Search for the cell housing the specified text and yield its (x, y) center coordinate. 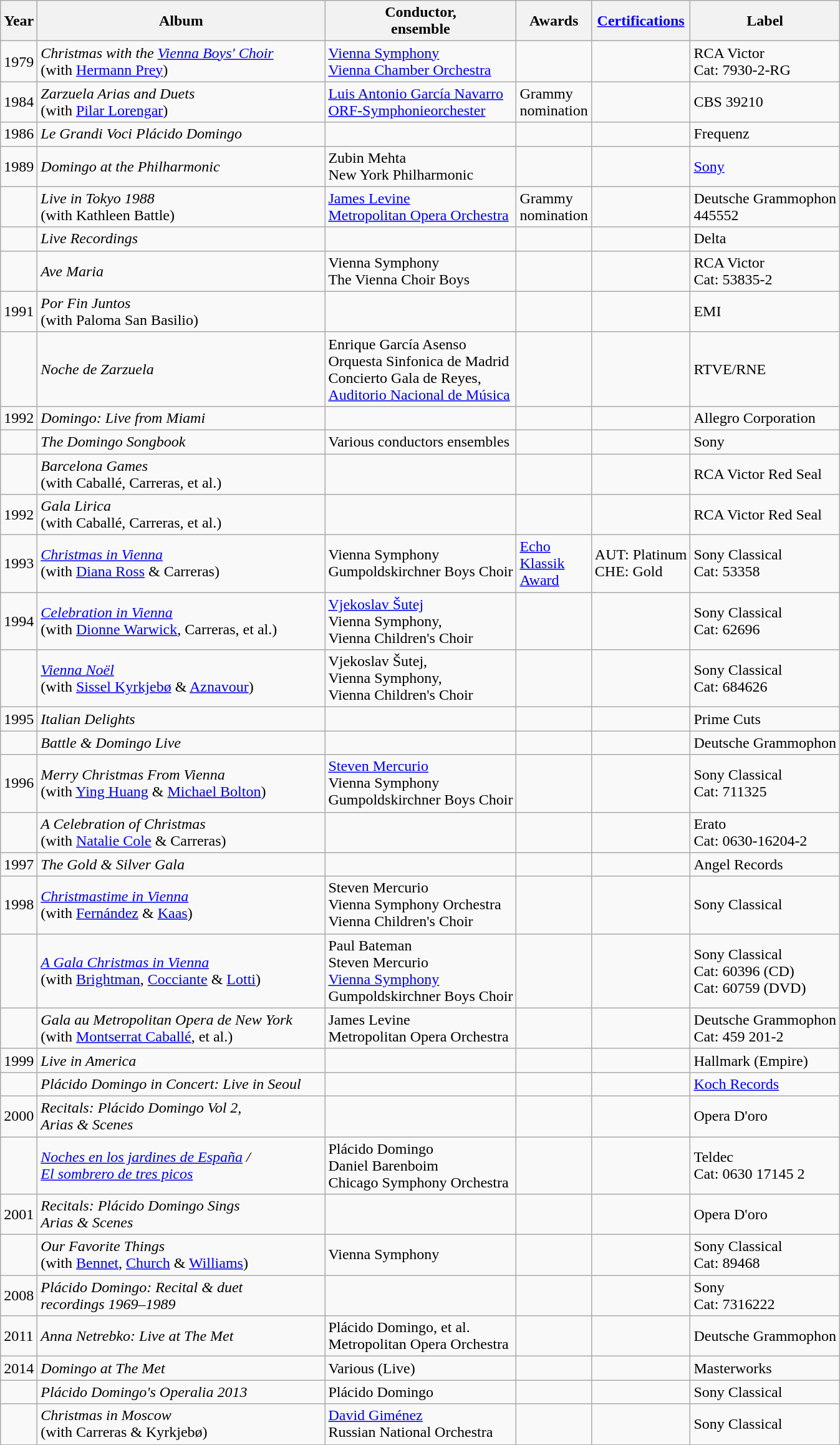
Gala Lirica(with Caballé, Carreras, et al.) (181, 515)
Barcelona Games(with Caballé, Carreras, et al.) (181, 474)
AUT: PlatinumCHE: Gold (641, 564)
CBS 39210 (765, 102)
Masterworks (765, 1368)
Luis Antonio García NavarroORF-Symphonieorchester (420, 102)
1984 (19, 102)
Christmas in Moscow(with Carreras & Kyrkjebø) (181, 1424)
Battle & Domingo Live (181, 743)
A Gala Christmas in Vienna(with Brightman, Cocciante & Lotti) (181, 970)
Le Grandi Voci Plácido Domingo (181, 134)
Album (181, 21)
SonyCat: 7316222 (765, 1296)
2001 (19, 1215)
Vienna Noël(with Sissel Kyrkjebø & Aznavour) (181, 679)
Vienna SymphonyVienna Chamber Orchestra (420, 61)
Domingo at The Met (181, 1368)
Live Recordings (181, 239)
Zarzuela Arias and Duets(with Pilar Lorengar) (181, 102)
Angel Records (765, 864)
Noche de Zarzuela (181, 369)
Plácido Domingo in Concert: Live in Seoul (181, 1084)
Italian Delights (181, 719)
Live in Tokyo 1988(with Kathleen Battle) (181, 207)
The Domingo Songbook (181, 442)
Conductor,ensemble (420, 21)
1986 (19, 134)
David GiménezRussian National Orchestra (420, 1424)
Merry Christmas From Vienna (with Ying Huang & Michael Bolton) (181, 783)
Plácido Domingo's Operalia 2013 (181, 1392)
Vienna SymphonyGumpoldskirchner Boys Choir (420, 564)
Sony ClassicalCat: 53358 (765, 564)
EchoKlassikAward (554, 564)
Label (765, 21)
1979 (19, 61)
Christmas with the Vienna Boys' Choir(with Hermann Prey) (181, 61)
Awards (554, 21)
Christmastime in Vienna(with Fernández & Kaas) (181, 905)
Our Favorite Things(with Bennet, Church & Williams) (181, 1255)
RCA VictorCat: 53835-2 (765, 271)
1995 (19, 719)
Various conductors ensembles (420, 442)
Paul BatemanSteven MercurioVienna SymphonyGumpoldskirchner Boys Choir (420, 970)
Domingo: Live from Miami (181, 418)
Recitals: Plácido Domingo Vol 2,Arias & Scenes (181, 1116)
Domingo at the Philharmonic (181, 166)
Plácido DomingoDaniel BarenboimChicago Symphony Orchestra (420, 1165)
EMI (765, 312)
1989 (19, 166)
1991 (19, 312)
Gala au Metropolitan Opera de New York(with Montserrat Caballé, et al.) (181, 1028)
Various (Live) (420, 1368)
Enrique García AsensoOrquesta Sinfonica de MadridConcierto Gala de Reyes,Auditorio Nacional de Música (420, 369)
1993 (19, 564)
Zubin MehtaNew York Philharmonic (420, 166)
Sony ClassicalCat: 711325 (765, 783)
Vjekoslav ŠutejVienna Symphony,Vienna Children's Choir (420, 621)
Anna Netrebko: Live at The Met (181, 1336)
2000 (19, 1116)
Hallmark (Empire) (765, 1060)
Steven MercurioVienna SymphonyGumpoldskirchner Boys Choir (420, 783)
A Celebration of Christmas(with Natalie Cole & Carreras) (181, 832)
2008 (19, 1296)
2011 (19, 1336)
1998 (19, 905)
1996 (19, 783)
Plácido Domingo: Recital & duetrecordings 1969–1989 (181, 1296)
Vjekoslav Šutej,Vienna Symphony,Vienna Children's Choir (420, 679)
1997 (19, 864)
1999 (19, 1060)
Noches en los jardines de España /El sombrero de tres picos (181, 1165)
Recitals: Plácido Domingo SingsArias & Scenes (181, 1215)
RCA VictorCat: 7930-2-RG (765, 61)
Vienna Symphony (420, 1255)
Deutsche GrammophonCat: 459 201-2 (765, 1028)
Prime Cuts (765, 719)
RTVE/RNE (765, 369)
Deutsche Grammophon445552 (765, 207)
Vienna SymphonyThe Vienna Choir Boys (420, 271)
Plácido Domingo (420, 1392)
Koch Records (765, 1084)
TeldecCat: 0630 17145 2 (765, 1165)
The Gold & Silver Gala (181, 864)
2014 (19, 1368)
Frequenz (765, 134)
Plácido Domingo, et al.Metropolitan Opera Orchestra (420, 1336)
Sony ClassicalCat: 684626 (765, 679)
Live in America (181, 1060)
Sony ClassicalCat: 89468 (765, 1255)
Sony ClassicalCat: 62696 (765, 621)
Christmas in Vienna(with Diana Ross & Carreras) (181, 564)
Steven MercurioVienna Symphony OrchestraVienna Children's Choir (420, 905)
Delta (765, 239)
1994 (19, 621)
Allegro Corporation (765, 418)
Year (19, 21)
EratoCat: 0630-16204-2 (765, 832)
Celebration in Vienna(with Dionne Warwick, Carreras, et al.) (181, 621)
Por Fin Juntos(with Paloma San Basilio) (181, 312)
Certifications (641, 21)
Ave Maria (181, 271)
Sony ClassicalCat: 60396 (CD)Cat: 60759 (DVD) (765, 970)
